For the text-containing cell, return its midpoint in [X, Y] coordinate format. 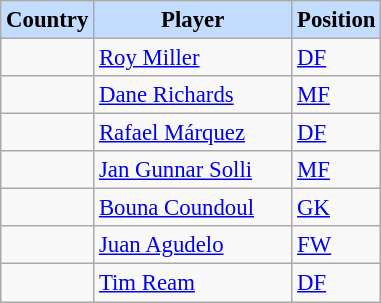
Roy Miller [193, 58]
Player [193, 20]
Tim Ream [193, 283]
Country [48, 20]
GK [336, 208]
Position [336, 20]
Bouna Coundoul [193, 208]
Dane Richards [193, 95]
Rafael Márquez [193, 133]
FW [336, 245]
Juan Agudelo [193, 245]
Jan Gunnar Solli [193, 170]
